From the cell containing the given text, extract its center point as [x, y] coordinate. 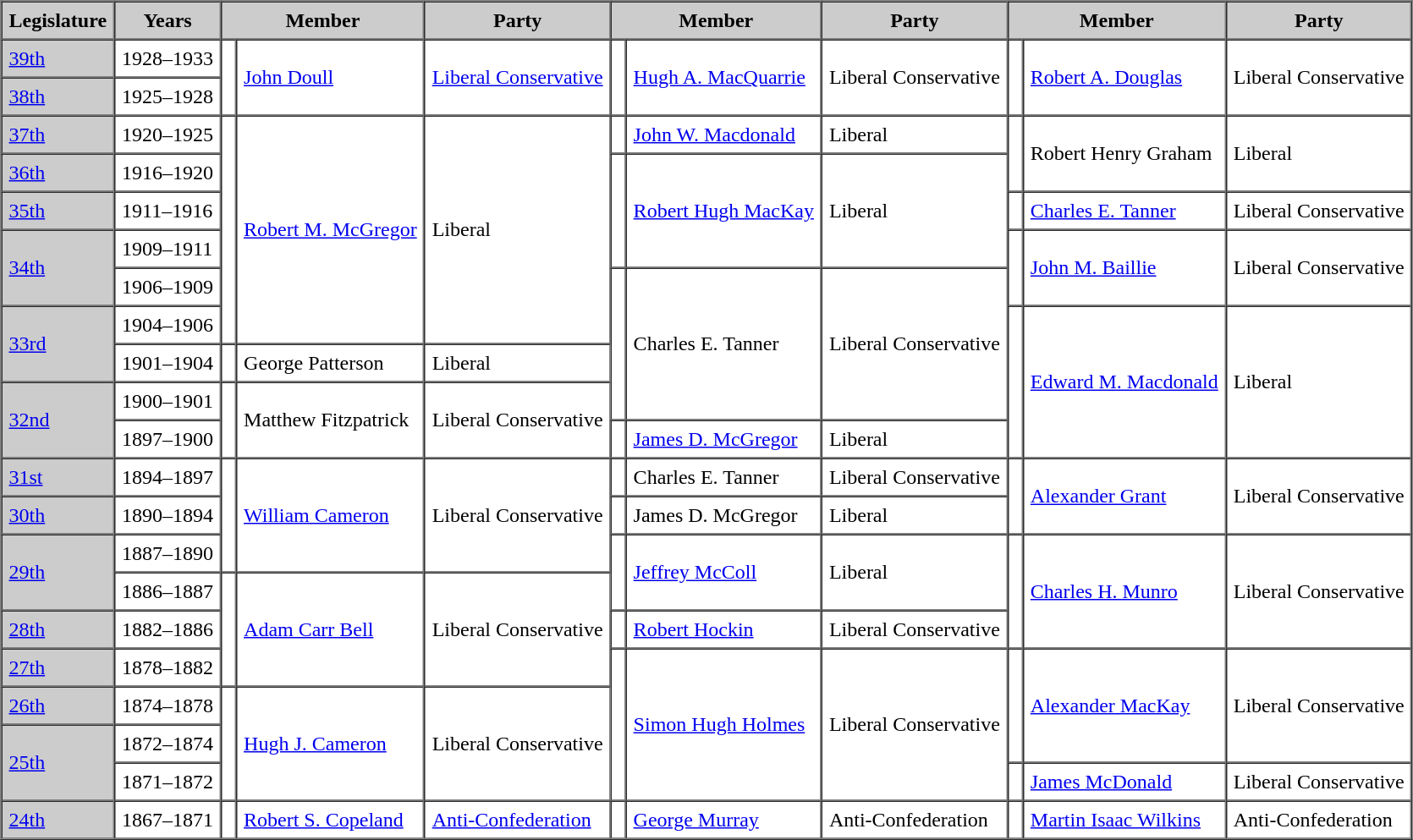
1894–1897 [168, 477]
33rd [58, 344]
Martin Isaac Wilkins [1124, 819]
Matthew Fitzpatrick [330, 420]
John W. Macdonald [724, 134]
1887–1890 [168, 553]
Alexander MacKay [1124, 705]
Robert S. Copeland [330, 819]
Robert Hugh MacKay [724, 211]
1867–1871 [168, 819]
Hugh J. Cameron [330, 744]
25th [58, 762]
1882–1886 [168, 629]
John M. Baillie [1124, 268]
Years [168, 20]
Simon Hugh Holmes [724, 724]
1911–1916 [168, 210]
1874–1878 [168, 705]
24th [58, 819]
George Patterson [330, 362]
1886–1887 [168, 590]
Hugh A. MacQuarrie [724, 77]
36th [58, 173]
George Murray [724, 819]
1871–1872 [168, 782]
1897–1900 [168, 438]
1916–1920 [168, 173]
28th [58, 629]
Robert A. Douglas [1124, 77]
37th [58, 134]
1878–1882 [168, 667]
34th [58, 268]
Charles H. Munro [1124, 592]
1872–1874 [168, 743]
1906–1909 [168, 286]
1909–1911 [168, 249]
32nd [58, 420]
1925–1928 [168, 96]
Robert M. McGregor [330, 229]
30th [58, 514]
29th [58, 573]
Legislature [58, 20]
Alexander Grant [1124, 497]
1901–1904 [168, 362]
1900–1901 [168, 401]
31st [58, 477]
Robert Henry Graham [1124, 153]
Jeffrey McColl [724, 573]
1904–1906 [168, 325]
35th [58, 210]
1920–1925 [168, 134]
Robert Hockin [724, 629]
27th [58, 667]
Adam Carr Bell [330, 629]
39th [58, 58]
1928–1933 [168, 58]
1890–1894 [168, 514]
William Cameron [330, 516]
John Doull [330, 77]
Edward M. Macdonald [1124, 382]
James McDonald [1124, 782]
38th [58, 96]
26th [58, 705]
